Detect which cell encompasses the target text, then output its [x, y] center coordinate. 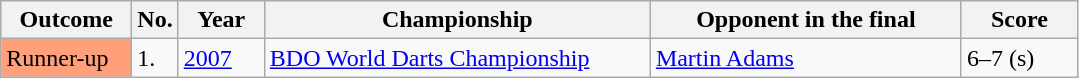
No. [155, 20]
Championship [457, 20]
1. [155, 58]
Outcome [66, 20]
Martin Adams [806, 58]
BDO World Darts Championship [457, 58]
Year [221, 20]
6–7 (s) [1019, 58]
2007 [221, 58]
Opponent in the final [806, 20]
Score [1019, 20]
Runner-up [66, 58]
